Capture the cell that displays the provided text and extract its [X, Y] central coordinate. 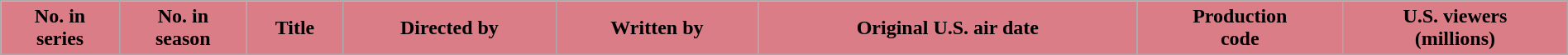
Productioncode [1240, 28]
Written by [657, 28]
No. inseries [60, 28]
U.S. viewers(millions) [1455, 28]
No. inseason [183, 28]
Original U.S. air date [948, 28]
Directed by [450, 28]
Title [294, 28]
